Extract the [X, Y] coordinate from the center of the cell holding the provided text.  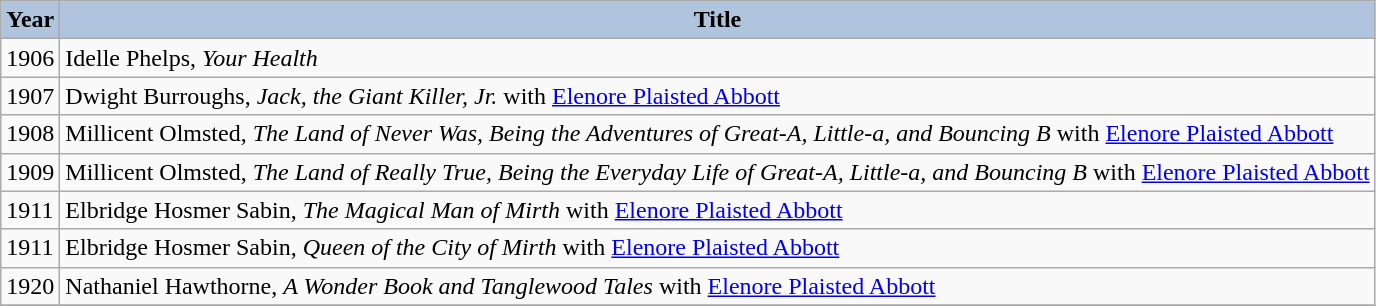
Dwight Burroughs, Jack, the Giant Killer, Jr. with Elenore Plaisted Abbott [718, 96]
1906 [30, 58]
Nathaniel Hawthorne, A Wonder Book and Tanglewood Tales with Elenore Plaisted Abbott [718, 286]
1907 [30, 96]
Title [718, 20]
Elbridge Hosmer Sabin, The Magical Man of Mirth with Elenore Plaisted Abbott [718, 210]
1909 [30, 172]
Idelle Phelps, Your Health [718, 58]
Millicent Olmsted, The Land of Never Was, Being the Adventures of Great-A, Little-a, and Bouncing B with Elenore Plaisted Abbott [718, 134]
Year [30, 20]
Millicent Olmsted, The Land of Really True, Being the Everyday Life of Great-A, Little-a, and Bouncing B with Elenore Plaisted Abbott [718, 172]
1908 [30, 134]
1920 [30, 286]
Elbridge Hosmer Sabin, Queen of the City of Mirth with Elenore Plaisted Abbott [718, 248]
